Search for the cell housing the specified text and yield its [x, y] center coordinate. 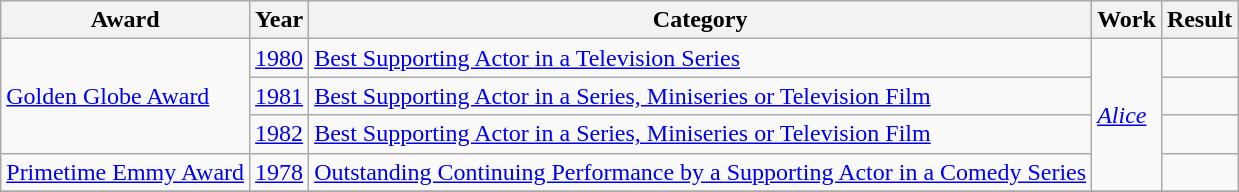
Outstanding Continuing Performance by a Supporting Actor in a Comedy Series [700, 172]
1981 [280, 96]
Best Supporting Actor in a Television Series [700, 58]
Result [1199, 20]
Category [700, 20]
Primetime Emmy Award [126, 172]
Award [126, 20]
Alice [1127, 115]
1978 [280, 172]
Work [1127, 20]
Year [280, 20]
1980 [280, 58]
Golden Globe Award [126, 96]
1982 [280, 134]
